Extract the [X, Y] coordinate from the center of the cell holding the provided text.  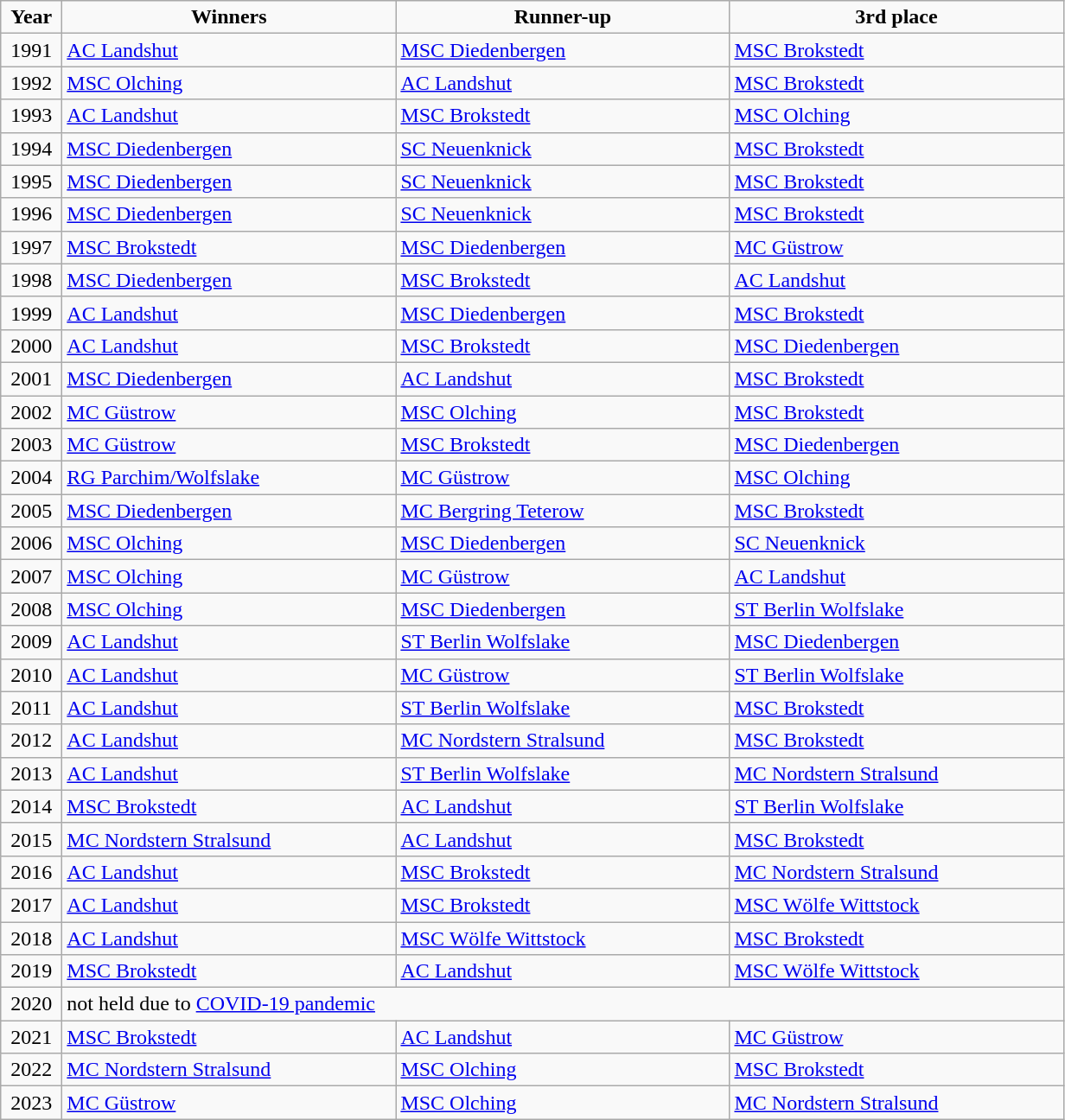
MC Bergring Teterow [563, 511]
2012 [31, 741]
1993 [31, 116]
2002 [31, 412]
1996 [31, 214]
RG Parchim/Wolfslake [229, 478]
2013 [31, 773]
2006 [31, 544]
2014 [31, 806]
1999 [31, 313]
2009 [31, 642]
2018 [31, 938]
2000 [31, 346]
2011 [31, 708]
2020 [31, 1004]
1998 [31, 280]
not held due to COVID-19 pandemic [563, 1004]
2022 [31, 1070]
1997 [31, 247]
2017 [31, 905]
2005 [31, 511]
Year [31, 17]
2023 [31, 1103]
1995 [31, 181]
2016 [31, 872]
2021 [31, 1037]
2008 [31, 609]
1991 [31, 50]
2003 [31, 445]
Runner-up [563, 17]
2015 [31, 839]
2004 [31, 478]
3rd place [896, 17]
2010 [31, 675]
1992 [31, 83]
1994 [31, 149]
Winners [229, 17]
2007 [31, 576]
2019 [31, 971]
2001 [31, 379]
